Locate the cell with the specified text and output its (x, y) center coordinate. 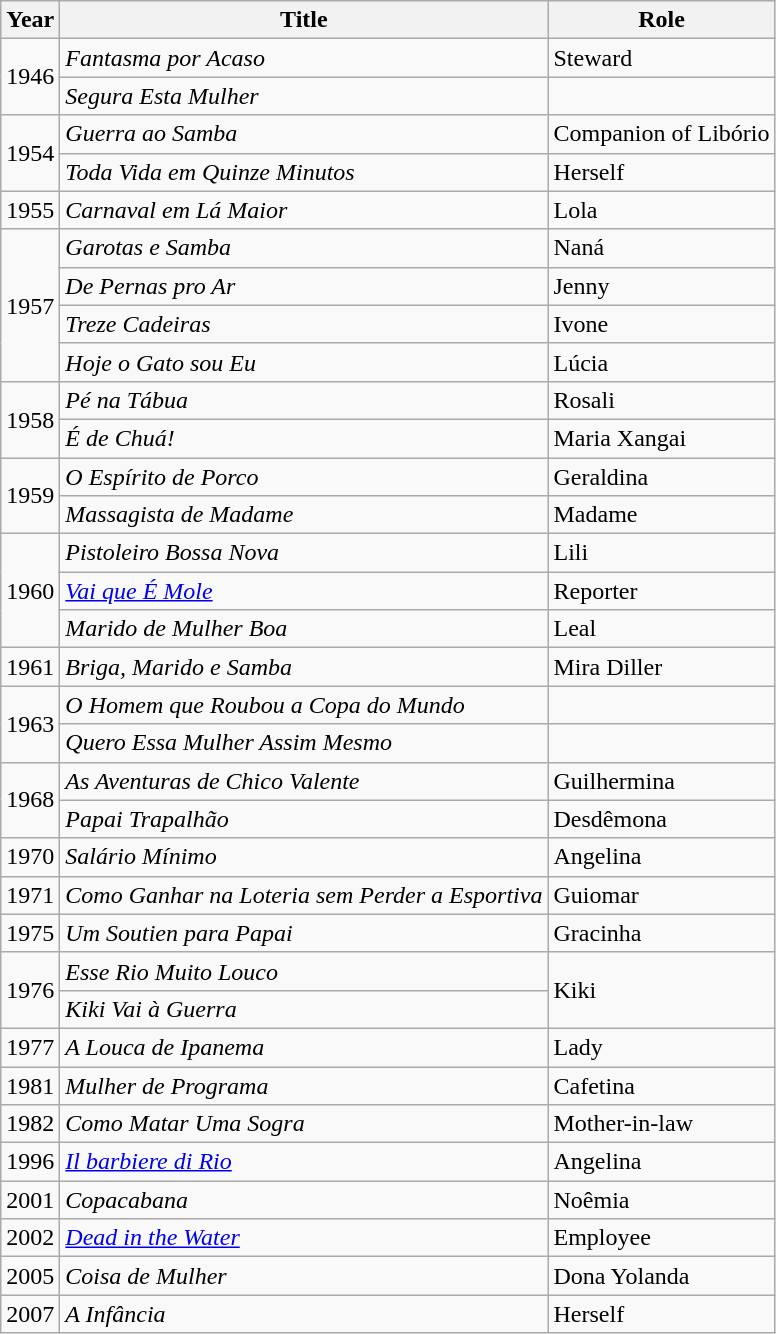
Mira Diller (662, 667)
Guilhermina (662, 781)
Kiki (662, 990)
A Infância (304, 1314)
1971 (30, 895)
Gracinha (662, 933)
1977 (30, 1047)
Cafetina (662, 1085)
2005 (30, 1276)
1946 (30, 77)
1961 (30, 667)
Salário Mínimo (304, 857)
Lúcia (662, 362)
Year (30, 20)
1970 (30, 857)
Lola (662, 210)
As Aventuras de Chico Valente (304, 781)
De Pernas pro Ar (304, 286)
Carnaval em Lá Maior (304, 210)
Mulher de Programa (304, 1085)
Il barbiere di Rio (304, 1162)
Guiomar (662, 895)
2002 (30, 1238)
Pé na Tábua (304, 400)
Noêmia (662, 1200)
1975 (30, 933)
Massagista de Madame (304, 515)
Lady (662, 1047)
1960 (30, 591)
Segura Esta Mulher (304, 96)
É de Chuá! (304, 438)
Maria Xangai (662, 438)
Kiki Vai à Guerra (304, 1009)
Pistoleiro Bossa Nova (304, 553)
Vai que É Mole (304, 591)
Title (304, 20)
1976 (30, 990)
Quero Essa Mulher Assim Mesmo (304, 743)
Garotas e Samba (304, 248)
Steward (662, 58)
Esse Rio Muito Louco (304, 971)
1959 (30, 496)
Como Matar Uma Sogra (304, 1124)
Briga, Marido e Samba (304, 667)
Rosali (662, 400)
1996 (30, 1162)
Como Ganhar na Loteria sem Perder a Esportiva (304, 895)
1958 (30, 419)
1981 (30, 1085)
Marido de Mulher Boa (304, 629)
Lili (662, 553)
1968 (30, 800)
Leal (662, 629)
Reporter (662, 591)
Jenny (662, 286)
1954 (30, 153)
Hoje o Gato sou Eu (304, 362)
Mother-in-law (662, 1124)
2007 (30, 1314)
Ivone (662, 324)
Role (662, 20)
Um Soutien para Papai (304, 933)
Desdêmona (662, 819)
2001 (30, 1200)
Naná (662, 248)
Treze Cadeiras (304, 324)
Employee (662, 1238)
1955 (30, 210)
Companion of Libório (662, 134)
Papai Trapalhão (304, 819)
Geraldina (662, 477)
Dona Yolanda (662, 1276)
1957 (30, 305)
A Louca de Ipanema (304, 1047)
Guerra ao Samba (304, 134)
Madame (662, 515)
Copacabana (304, 1200)
Fantasma por Acaso (304, 58)
1963 (30, 724)
Toda Vida em Quinze Minutos (304, 172)
Dead in the Water (304, 1238)
O Homem que Roubou a Copa do Mundo (304, 705)
1982 (30, 1124)
Coisa de Mulher (304, 1276)
O Espírito de Porco (304, 477)
